Return [x, y] of the center of cell containing provided text 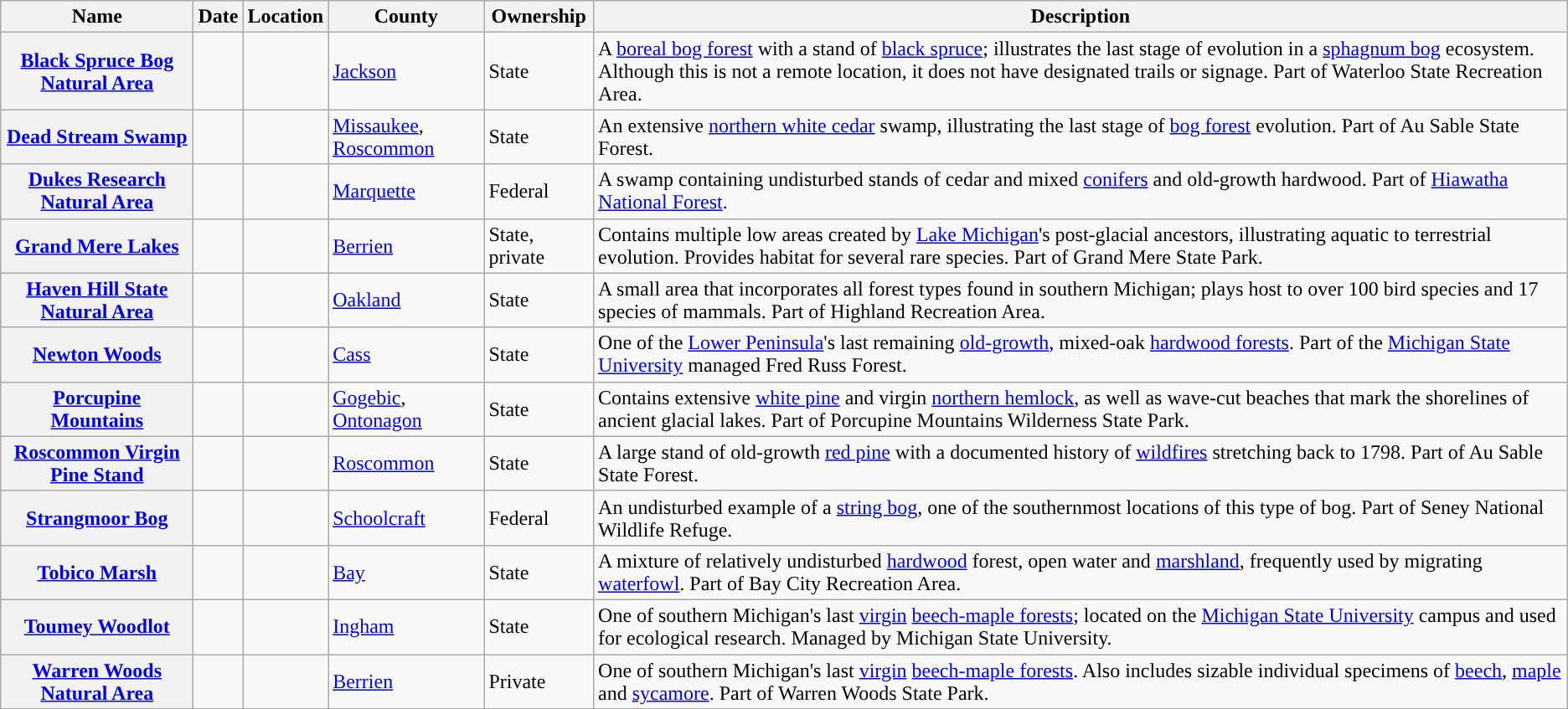
Porcupine Mountains [97, 408]
Jackson [406, 71]
Schoolcraft [406, 517]
Description [1081, 17]
Location [286, 17]
Roscommon Virgin Pine Stand [97, 464]
Private [539, 681]
Marquette [406, 191]
Date [218, 17]
Haven Hill State Natural Area [97, 300]
Oakland [406, 300]
Ingham [406, 626]
Warren Woods Natural Area [97, 681]
Grand Mere Lakes [97, 246]
Dead Stream Swamp [97, 137]
Black Spruce Bog Natural Area [97, 71]
Newton Woods [97, 355]
Ownership [539, 17]
Roscommon [406, 464]
Toumey Woodlot [97, 626]
Gogebic, Ontonagon [406, 408]
A swamp containing undisturbed stands of cedar and mixed conifers and old-growth hardwood. Part of Hiawatha National Forest. [1081, 191]
Missaukee, Roscommon [406, 137]
Dukes Research Natural Area [97, 191]
County [406, 17]
An undisturbed example of a string bog, one of the southernmost locations of this type of bog. Part of Seney National Wildlife Refuge. [1081, 517]
Cass [406, 355]
An extensive northern white cedar swamp, illustrating the last stage of bog forest evolution. Part of Au Sable State Forest. [1081, 137]
Tobico Marsh [97, 573]
One of the Lower Peninsula's last remaining old-growth, mixed-oak hardwood forests. Part of the Michigan State University managed Fred Russ Forest. [1081, 355]
State, private [539, 246]
A large stand of old-growth red pine with a documented history of wildfires stretching back to 1798. Part of Au Sable State Forest. [1081, 464]
Name [97, 17]
Bay [406, 573]
Strangmoor Bog [97, 517]
